Scan for the cell matching the given text and deliver its (X, Y) coordinate at center. 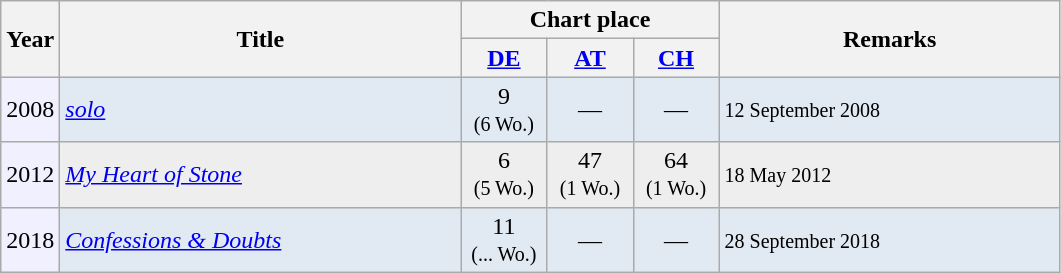
2018 (30, 240)
18 May 2012 (890, 174)
12 September 2008 (890, 110)
AT (590, 58)
9 (6 Wo.) (504, 110)
Remarks (890, 39)
2012 (30, 174)
11 (... Wo.) (504, 240)
47 (1 Wo.) (590, 174)
64 (1 Wo.) (676, 174)
My Heart of Stone (260, 174)
DE (504, 58)
6 (5 Wo.) (504, 174)
Title (260, 39)
28 September 2018 (890, 240)
solo (260, 110)
CH (676, 58)
Chart place (590, 20)
2008 (30, 110)
Year (30, 39)
Confessions & Doubts (260, 240)
